Capture the cell that displays the provided text and extract its (X, Y) central coordinate. 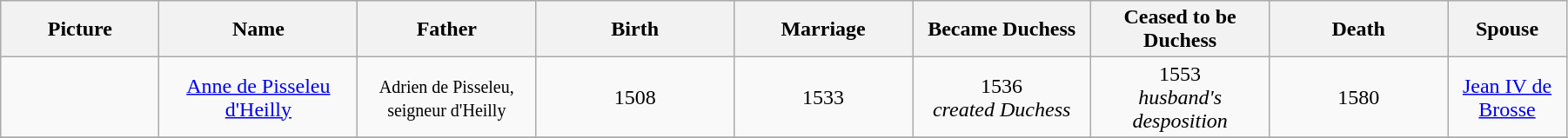
1553husband's desposition (1180, 97)
Jean IV de Brosse (1507, 97)
Adrien de Pisseleu, seigneur d'Heilly (447, 97)
Father (447, 30)
Marriage (823, 30)
Anne de Pisseleu d'Heilly (258, 97)
Picture (80, 30)
1533 (823, 97)
Became Duchess (1002, 30)
Spouse (1507, 30)
1536created Duchess (1002, 97)
1508 (635, 97)
Name (258, 30)
Birth (635, 30)
1580 (1359, 97)
Ceased to be Duchess (1180, 30)
Death (1359, 30)
